For the text-containing cell, return its midpoint in (X, Y) coordinate format. 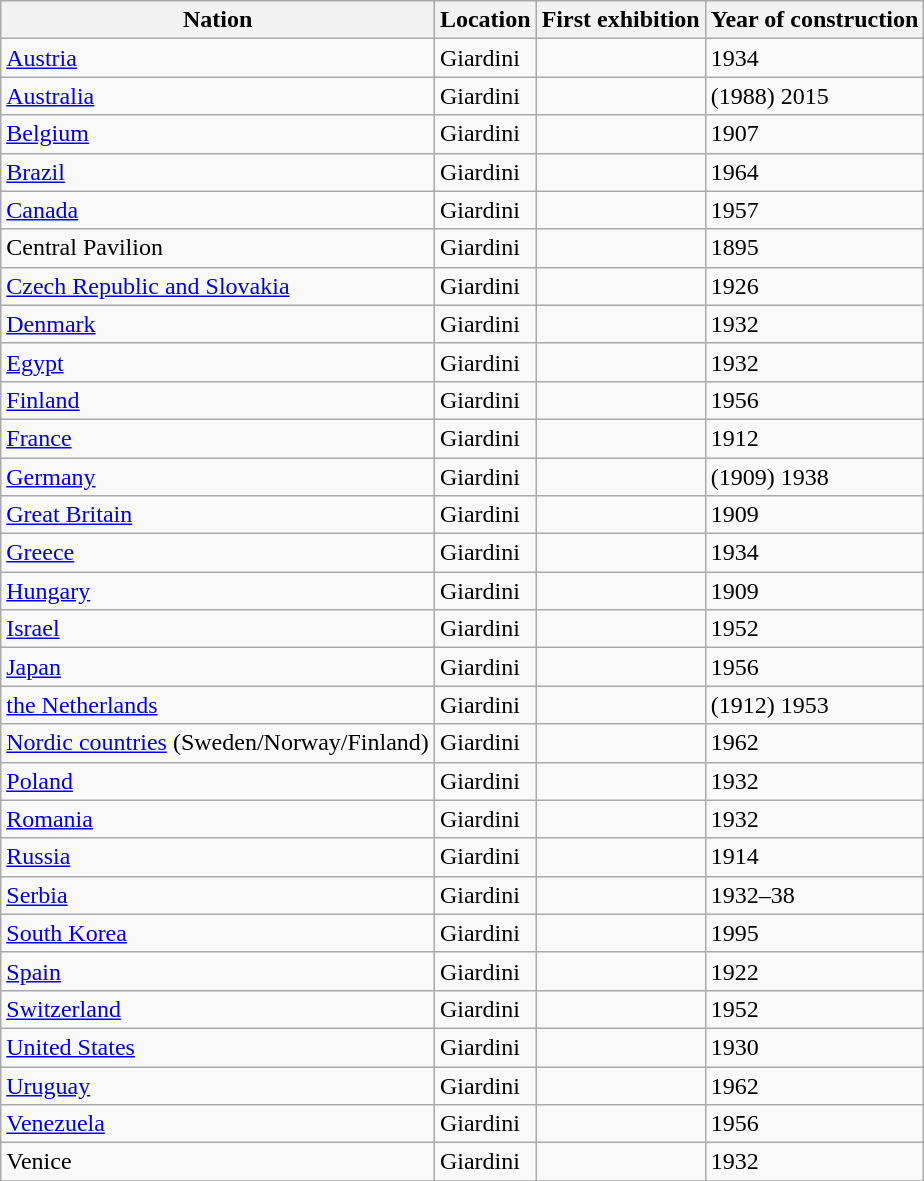
(1988) 2015 (814, 96)
Russia (218, 857)
1922 (814, 971)
Switzerland (218, 1009)
Canada (218, 210)
Egypt (218, 362)
Serbia (218, 895)
the Netherlands (218, 705)
Location (485, 20)
(1909) 1938 (814, 477)
Germany (218, 477)
1995 (814, 933)
Great Britain (218, 515)
Nation (218, 20)
Romania (218, 819)
1914 (814, 857)
First exhibition (620, 20)
Denmark (218, 324)
Israel (218, 629)
1895 (814, 248)
1964 (814, 172)
Venice (218, 1162)
1957 (814, 210)
Australia (218, 96)
France (218, 438)
Central Pavilion (218, 248)
Hungary (218, 591)
Nordic countries (Sweden/Norway/Finland) (218, 743)
1930 (814, 1047)
Uruguay (218, 1085)
Belgium (218, 134)
Greece (218, 553)
1926 (814, 286)
Japan (218, 667)
Poland (218, 781)
1907 (814, 134)
Spain (218, 971)
1932–38 (814, 895)
Finland (218, 400)
South Korea (218, 933)
Venezuela (218, 1124)
(1912) 1953 (814, 705)
Brazil (218, 172)
Czech Republic and Slovakia (218, 286)
Year of construction (814, 20)
Austria (218, 58)
1912 (814, 438)
United States (218, 1047)
